Search for the cell housing the specified text and yield its [x, y] center coordinate. 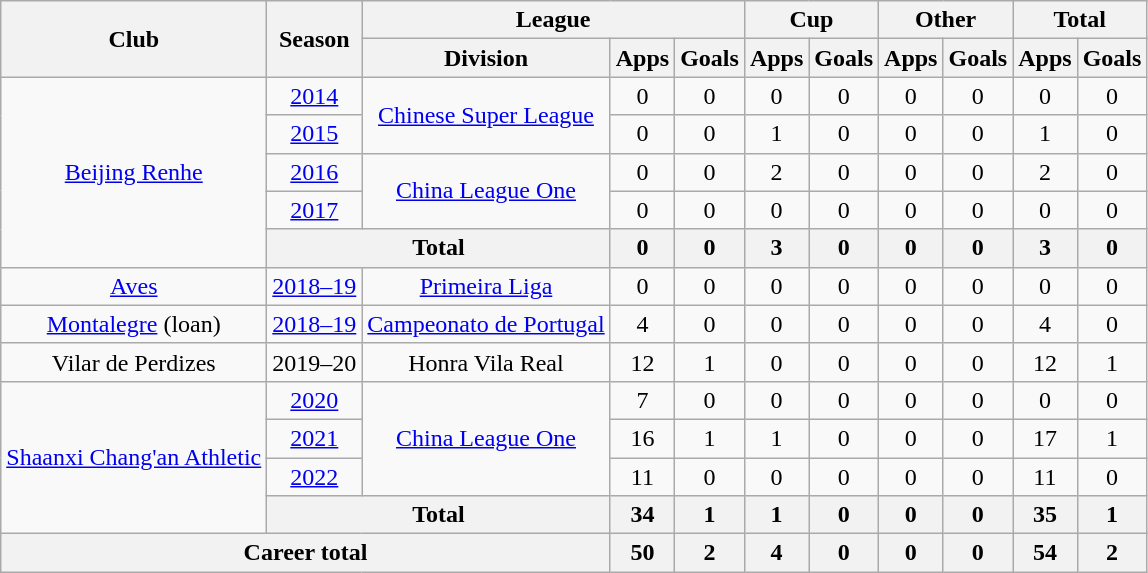
Cup [811, 20]
Season [314, 39]
2020 [314, 400]
2017 [314, 210]
Honra Vila Real [486, 362]
League [554, 20]
2019–20 [314, 362]
Chinese Super League [486, 115]
7 [642, 400]
Other [946, 20]
Primeira Liga [486, 286]
50 [642, 553]
Campeonato de Portugal [486, 324]
Shaanxi Chang'an Athletic [134, 457]
2022 [314, 477]
16 [642, 438]
17 [1045, 438]
Division [486, 58]
Aves [134, 286]
2015 [314, 134]
Beijing Renhe [134, 172]
35 [1045, 515]
Montalegre (loan) [134, 324]
Vilar de Perdizes [134, 362]
2016 [314, 172]
Career total [306, 553]
Club [134, 39]
2014 [314, 96]
54 [1045, 553]
2021 [314, 438]
34 [642, 515]
